Extract the [X, Y] coordinate from the center of the cell holding the provided text.  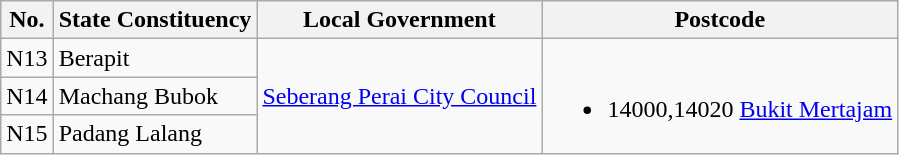
Machang Bubok [155, 96]
No. [27, 20]
N15 [27, 134]
N14 [27, 96]
Berapit [155, 58]
Padang Lalang [155, 134]
Postcode [720, 20]
State Constituency [155, 20]
N13 [27, 58]
14000,14020 Bukit Mertajam [720, 96]
Seberang Perai City Council [400, 96]
Local Government [400, 20]
